Identify which cell holds the provided text, then report its [x, y] central coordinate. 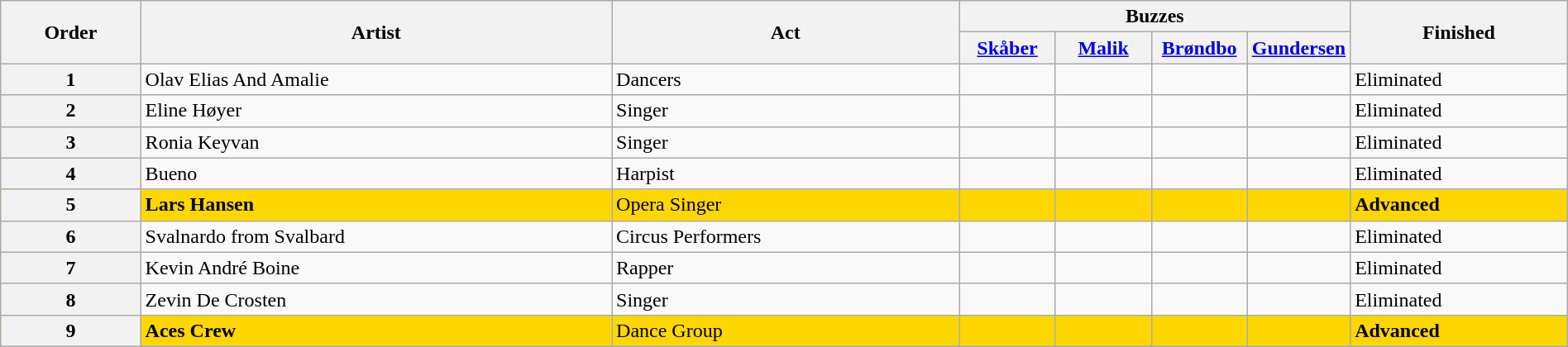
Order [71, 32]
Gundersen [1298, 48]
3 [71, 142]
Zevin De Crosten [375, 299]
7 [71, 268]
Ronia Keyvan [375, 142]
Aces Crew [375, 330]
Svalnardo from Svalbard [375, 236]
Skåber [1007, 48]
Lars Hansen [375, 205]
Malik [1103, 48]
Opera Singer [786, 205]
Buzzes [1154, 17]
9 [71, 330]
5 [71, 205]
Olav Elias And Amalie [375, 79]
Bueno [375, 173]
8 [71, 299]
Dancers [786, 79]
Eline Høyer [375, 111]
Kevin André Boine [375, 268]
6 [71, 236]
1 [71, 79]
Brøndbo [1199, 48]
Rapper [786, 268]
2 [71, 111]
Finished [1459, 32]
Artist [375, 32]
4 [71, 173]
Act [786, 32]
Circus Performers [786, 236]
Harpist [786, 173]
Dance Group [786, 330]
